Identify which cell holds the provided text, then report its (X, Y) central coordinate. 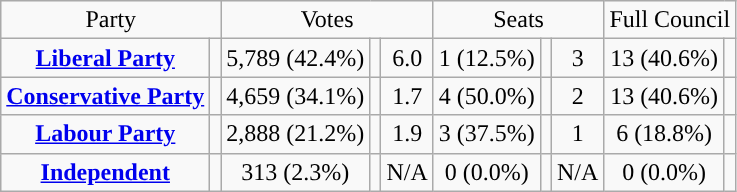
3 (577, 58)
1 (12.5%) (486, 58)
Labour Party (106, 134)
Seats (518, 20)
1 (577, 134)
6 (18.8%) (664, 134)
1.7 (407, 96)
313 (2.3%) (296, 172)
Party (111, 20)
4 (50.0%) (486, 96)
Conservative Party (106, 96)
2 (577, 96)
5,789 (42.4%) (296, 58)
Liberal Party (106, 58)
6.0 (407, 58)
Votes (328, 20)
Full Council (670, 20)
4,659 (34.1%) (296, 96)
Independent (106, 172)
1.9 (407, 134)
2,888 (21.2%) (296, 134)
3 (37.5%) (486, 134)
